Return [X, Y] of the center of cell containing provided text 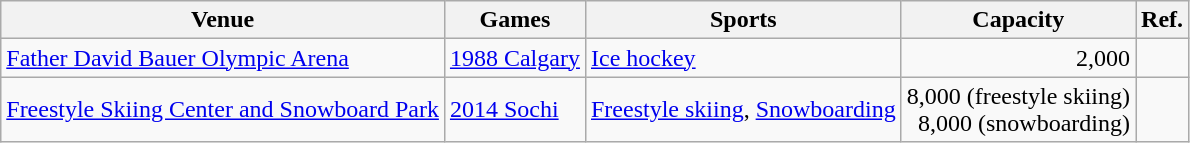
Games [514, 20]
Venue [223, 20]
2,000 [1018, 58]
Ice hockey [743, 58]
Capacity [1018, 20]
2014 Sochi [514, 110]
Freestyle skiing, Snowboarding [743, 110]
8,000 (freestyle skiing)8,000 (snowboarding) [1018, 110]
1988 Calgary [514, 58]
Father David Bauer Olympic Arena [223, 58]
Freestyle Skiing Center and Snowboard Park [223, 110]
Ref. [1162, 20]
Sports [743, 20]
